Locate the cell with the specified text and output its [x, y] center coordinate. 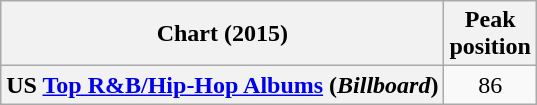
86 [490, 85]
US Top R&B/Hip-Hop Albums (Billboard) [222, 85]
Chart (2015) [222, 34]
Peak position [490, 34]
